Detect which cell encompasses the target text, then output its [x, y] center coordinate. 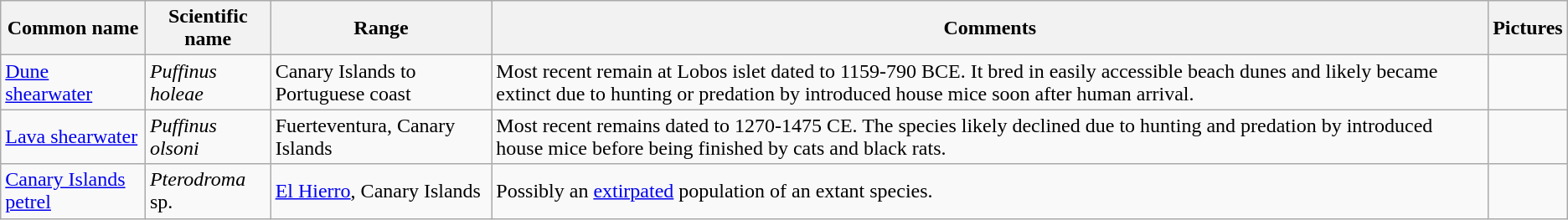
Lava shearwater [74, 137]
Scientific name [208, 28]
Comments [990, 28]
Range [381, 28]
Pictures [1528, 28]
Canary Islands to Portuguese coast [381, 82]
Dune shearwater [74, 82]
Possibly an extirpated population of an extant species. [990, 191]
Puffinus holeae [208, 82]
Common name [74, 28]
Canary Islands petrel [74, 191]
Puffinus olsoni [208, 137]
Fuerteventura, Canary Islands [381, 137]
Pterodroma sp. [208, 191]
El Hierro, Canary Islands [381, 191]
